Extract the [X, Y] coordinate from the center of the cell holding the provided text.  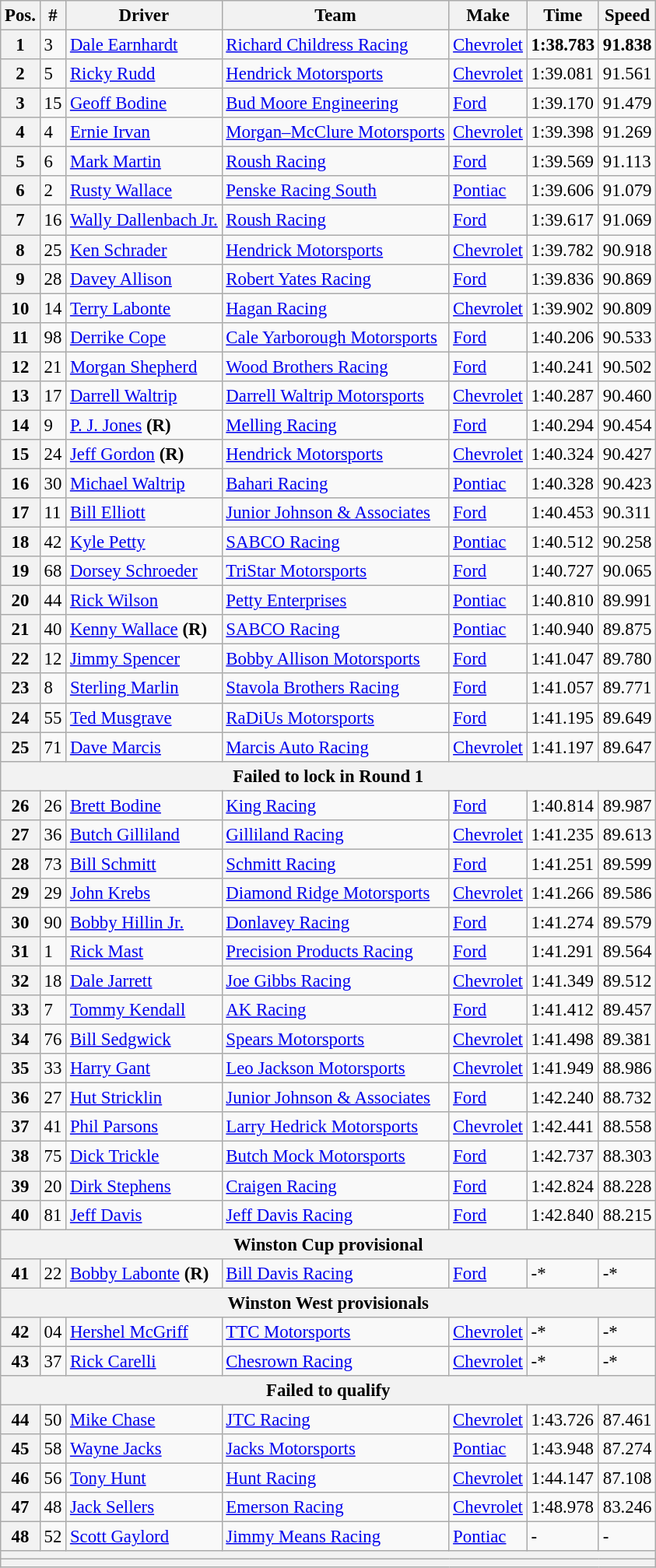
87.461 [627, 1419]
89.613 [627, 835]
90.311 [627, 513]
89.647 [627, 747]
58 [53, 1449]
91.069 [627, 220]
1:39.617 [563, 220]
1:43.948 [563, 1449]
Emerson Racing [335, 1507]
1:41.195 [563, 717]
Hershel McGriff [144, 1332]
Jimmy Means Racing [335, 1537]
71 [53, 747]
Derrike Cope [144, 337]
Rusty Wallace [144, 191]
Jack Sellers [144, 1507]
56 [53, 1479]
1:38.783 [563, 45]
Failed to lock in Round 1 [328, 776]
1:40.241 [563, 367]
Dale Earnhardt [144, 45]
Bobby Allison Motorsports [335, 659]
Butch Gilliland [144, 835]
Kenny Wallace (R) [144, 630]
89.780 [627, 659]
AK Racing [335, 1010]
90.454 [627, 425]
Diamond Ridge Motorsports [335, 893]
Brett Bodine [144, 805]
Spears Motorsports [335, 1040]
90.809 [627, 308]
Pos. [20, 16]
Jeff Davis [144, 1215]
1:41.274 [563, 922]
90.918 [627, 250]
Dale Jarrett [144, 981]
Dorsey Schroeder [144, 571]
83.246 [627, 1507]
King Racing [335, 805]
Hut Stricklin [144, 1098]
1:39.902 [563, 308]
Tommy Kendall [144, 1010]
Melling Racing [335, 425]
43 [20, 1361]
90.502 [627, 367]
45 [20, 1449]
34 [20, 1040]
# [53, 16]
91.079 [627, 191]
Robert Yates Racing [335, 279]
19 [20, 571]
Make [488, 16]
1:41.412 [563, 1010]
23 [20, 689]
Joe Gibbs Racing [335, 981]
1:44.147 [563, 1479]
1:40.814 [563, 805]
89.875 [627, 630]
68 [53, 571]
90.869 [627, 279]
Ernie Irvan [144, 132]
1:40.940 [563, 630]
Bobby Hillin Jr. [144, 922]
87.274 [627, 1449]
1:42.240 [563, 1098]
89.564 [627, 952]
31 [20, 952]
TTC Motorsports [335, 1332]
Winston West provisionals [328, 1303]
Ted Musgrave [144, 717]
Dick Trickle [144, 1156]
1:43.726 [563, 1419]
Rick Mast [144, 952]
Chesrown Racing [335, 1361]
75 [53, 1156]
38 [20, 1156]
Harry Gant [144, 1068]
55 [53, 717]
1:40.294 [563, 425]
Ricky Rudd [144, 74]
1:39.606 [563, 191]
1:41.057 [563, 689]
Cale Yarborough Motorsports [335, 337]
89.586 [627, 893]
1:40.206 [563, 337]
Dirk Stephens [144, 1186]
89.381 [627, 1040]
1:40.512 [563, 542]
1:41.498 [563, 1040]
Jeff Gordon (R) [144, 454]
90.533 [627, 337]
1:40.324 [563, 454]
1:39.836 [563, 279]
88.303 [627, 1156]
Hunt Racing [335, 1479]
91.269 [627, 132]
88.215 [627, 1215]
Craigen Racing [335, 1186]
Schmitt Racing [335, 864]
81 [53, 1215]
Jeff Davis Racing [335, 1215]
Team [335, 16]
1:40.727 [563, 571]
Wayne Jacks [144, 1449]
Marcis Auto Racing [335, 747]
Bahari Racing [335, 483]
Ken Schrader [144, 250]
Failed to qualify [328, 1391]
Scott Gaylord [144, 1537]
89.599 [627, 864]
10 [20, 308]
1:48.978 [563, 1507]
Mike Chase [144, 1419]
91.838 [627, 45]
RaDiUs Motorsports [335, 717]
John Krebs [144, 893]
32 [20, 981]
90.423 [627, 483]
89.457 [627, 1010]
1:41.197 [563, 747]
Bobby Labonte (R) [144, 1273]
90.460 [627, 396]
35 [20, 1068]
91.561 [627, 74]
1:42.737 [563, 1156]
Hagan Racing [335, 308]
Wood Brothers Racing [335, 367]
1:41.291 [563, 952]
1:42.441 [563, 1128]
Donlavey Racing [335, 922]
Michael Waltrip [144, 483]
90.065 [627, 571]
47 [20, 1507]
88.558 [627, 1128]
39 [20, 1186]
91.479 [627, 103]
Kyle Petty [144, 542]
04 [53, 1332]
Rick Carelli [144, 1361]
73 [53, 864]
Richard Childress Racing [335, 45]
Petty Enterprises [335, 601]
1:39.398 [563, 132]
Rick Wilson [144, 601]
Morgan Shepherd [144, 367]
87.108 [627, 1479]
1:39.782 [563, 250]
90.427 [627, 454]
Darrell Waltrip Motorsports [335, 396]
P. J. Jones (R) [144, 425]
1:41.266 [563, 893]
Dave Marcis [144, 747]
91.113 [627, 162]
88.732 [627, 1098]
TriStar Motorsports [335, 571]
Tony Hunt [144, 1479]
Bill Elliott [144, 513]
88.986 [627, 1068]
Gilliland Racing [335, 835]
52 [53, 1537]
Bud Moore Engineering [335, 103]
1:41.251 [563, 864]
Mark Martin [144, 162]
1:41.235 [563, 835]
Winston Cup provisional [328, 1244]
1:42.840 [563, 1215]
Speed [627, 16]
Penske Racing South [335, 191]
Morgan–McClure Motorsports [335, 132]
89.991 [627, 601]
Larry Hedrick Motorsports [335, 1128]
Phil Parsons [144, 1128]
Geoff Bodine [144, 103]
Wally Dallenbach Jr. [144, 220]
1:39.081 [563, 74]
89.987 [627, 805]
1:41.047 [563, 659]
89.771 [627, 689]
Time [563, 16]
JTC Racing [335, 1419]
76 [53, 1040]
1:40.287 [563, 396]
Bill Sedgwick [144, 1040]
1:41.949 [563, 1068]
1:40.810 [563, 601]
89.579 [627, 922]
89.512 [627, 981]
Terry Labonte [144, 308]
Jimmy Spencer [144, 659]
98 [53, 337]
1:40.328 [563, 483]
Driver [144, 16]
90 [53, 922]
13 [20, 396]
1:42.824 [563, 1186]
50 [53, 1419]
Sterling Marlin [144, 689]
89.649 [627, 717]
46 [20, 1479]
Precision Products Racing [335, 952]
Bill Davis Racing [335, 1273]
Bill Schmitt [144, 864]
Butch Mock Motorsports [335, 1156]
Darrell Waltrip [144, 396]
Stavola Brothers Racing [335, 689]
Jacks Motorsports [335, 1449]
88.228 [627, 1186]
90.258 [627, 542]
1:41.349 [563, 981]
1:39.569 [563, 162]
Davey Allison [144, 279]
Leo Jackson Motorsports [335, 1068]
1:39.170 [563, 103]
1:40.453 [563, 513]
